Pinpoint the cell where the given text exists, returning its [x, y] midpoint coordinate. 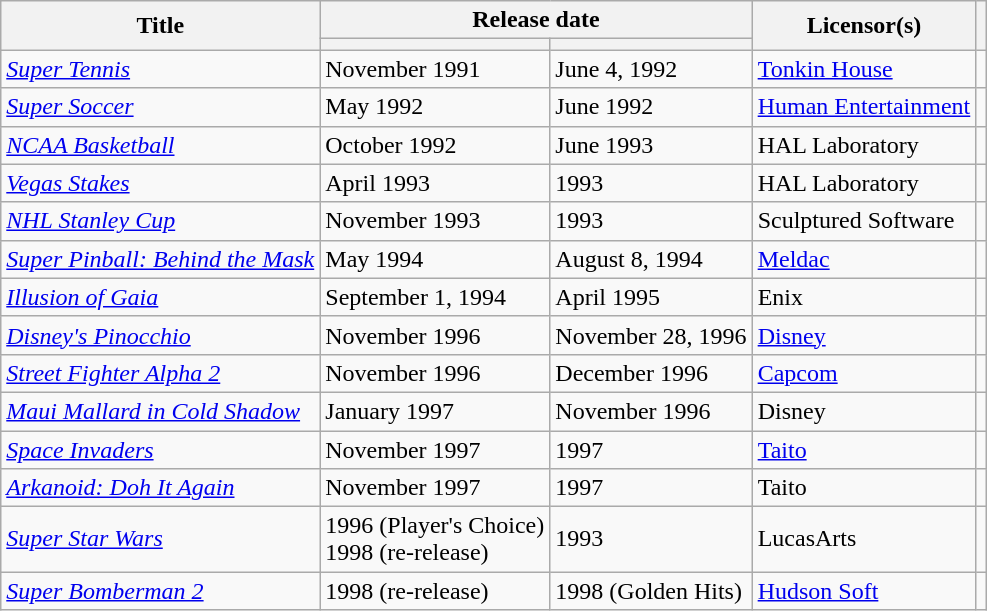
Maui Mallard in Cold Shadow [160, 411]
November 1991 [435, 69]
June 1992 [651, 107]
Release date [536, 20]
November 1993 [435, 221]
Meldac [864, 259]
Enix [864, 297]
1996 (Player's Choice)1998 (re-release) [435, 540]
January 1997 [435, 411]
December 1996 [651, 373]
Capcom [864, 373]
Tonkin House [864, 69]
Sculptured Software [864, 221]
Licensor(s) [864, 26]
April 1995 [651, 297]
1998 (re-release) [435, 591]
November 28, 1996 [651, 335]
Space Invaders [160, 449]
1998 (Golden Hits) [651, 591]
Super Tennis [160, 69]
October 1992 [435, 145]
NHL Stanley Cup [160, 221]
September 1, 1994 [435, 297]
May 1994 [435, 259]
Super Star Wars [160, 540]
Street Fighter Alpha 2 [160, 373]
August 8, 1994 [651, 259]
Hudson Soft [864, 591]
Human Entertainment [864, 107]
Disney's Pinocchio [160, 335]
Arkanoid: Doh It Again [160, 488]
April 1993 [435, 183]
Illusion of Gaia [160, 297]
Super Pinball: Behind the Mask [160, 259]
June 1993 [651, 145]
LucasArts [864, 540]
Super Soccer [160, 107]
Super Bomberman 2 [160, 591]
May 1992 [435, 107]
June 4, 1992 [651, 69]
NCAA Basketball [160, 145]
Vegas Stakes [160, 183]
Title [160, 26]
